For the text-containing cell, return its midpoint in [X, Y] coordinate format. 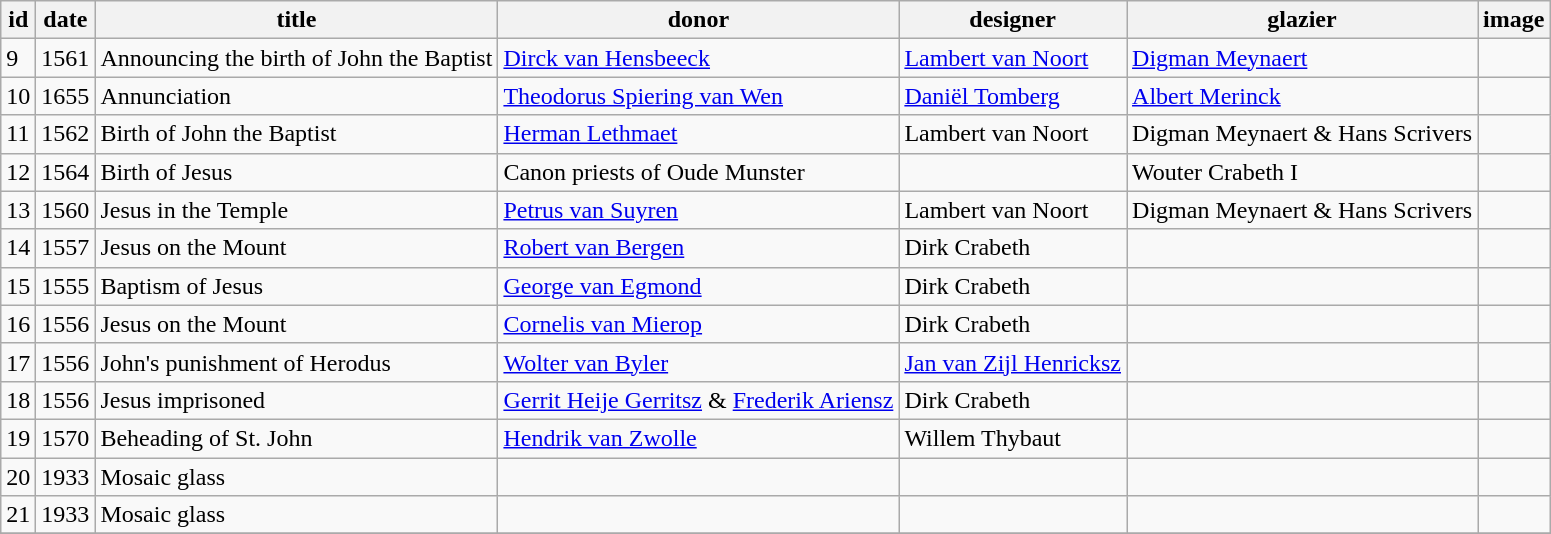
1562 [66, 134]
1570 [66, 438]
9 [18, 58]
12 [18, 172]
date [66, 20]
Digman Meynaert [1302, 58]
Hendrik van Zwolle [698, 438]
13 [18, 210]
Albert Merinck [1302, 96]
glazier [1302, 20]
Wouter Crabeth I [1302, 172]
Jesus imprisoned [296, 400]
John's punishment of Herodus [296, 362]
Gerrit Heije Gerritsz & Frederik Ariensz [698, 400]
10 [18, 96]
1561 [66, 58]
1557 [66, 248]
Cornelis van Mierop [698, 324]
George van Egmond [698, 286]
16 [18, 324]
Petrus van Suyren [698, 210]
Robert van Bergen [698, 248]
15 [18, 286]
Jan van Zijl Henricksz [1013, 362]
11 [18, 134]
image [1514, 20]
Theodorus Spiering van Wen [698, 96]
Beheading of St. John [296, 438]
17 [18, 362]
14 [18, 248]
Jesus in the Temple [296, 210]
Annunciation [296, 96]
Birth of John the Baptist [296, 134]
Dirck van Hensbeeck [698, 58]
20 [18, 477]
1655 [66, 96]
Birth of Jesus [296, 172]
donor [698, 20]
Herman Lethmaet [698, 134]
Baptism of Jesus [296, 286]
Willem Thybaut [1013, 438]
18 [18, 400]
19 [18, 438]
designer [1013, 20]
1564 [66, 172]
21 [18, 515]
id [18, 20]
1555 [66, 286]
title [296, 20]
Daniël Tomberg [1013, 96]
Canon priests of Oude Munster [698, 172]
Announcing the birth of John the Baptist [296, 58]
Wolter van Byler [698, 362]
1560 [66, 210]
